Provide the (x, y) coordinate of the cell's center where the given text is located.  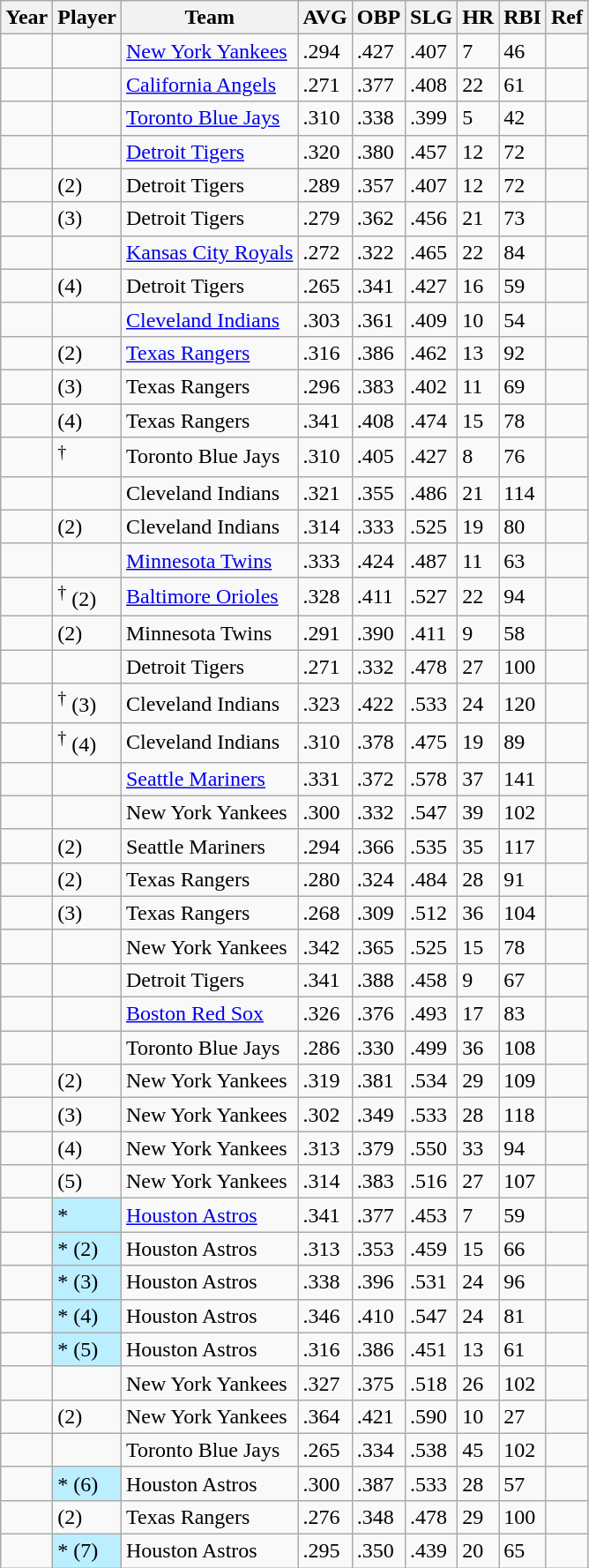
.474 (432, 421)
.399 (432, 118)
(5) (87, 1182)
42 (523, 118)
.531 (432, 1282)
Boston Red Sox (209, 1014)
.459 (432, 1249)
.375 (378, 1383)
89 (523, 743)
.291 (324, 633)
.379 (378, 1148)
.353 (378, 1249)
.295 (324, 1551)
* (5) (87, 1349)
104 (523, 913)
† (4) (87, 743)
.348 (378, 1517)
63 (523, 560)
* (6) (87, 1483)
.453 (432, 1215)
92 (523, 353)
Ref (566, 18)
.410 (378, 1316)
.493 (432, 1014)
.349 (378, 1115)
HR (478, 18)
.516 (432, 1182)
.364 (324, 1416)
.578 (432, 779)
.484 (432, 879)
141 (523, 779)
.457 (432, 152)
.378 (378, 743)
37 (478, 779)
.390 (378, 633)
Team (209, 18)
.387 (378, 1483)
.475 (432, 743)
.380 (378, 152)
84 (523, 252)
AVG (324, 18)
.462 (432, 353)
.319 (324, 1081)
.362 (378, 219)
17 (478, 1014)
* (7) (87, 1551)
.402 (432, 386)
.372 (378, 779)
.422 (378, 704)
.439 (432, 1551)
California Angels (209, 85)
120 (523, 704)
45 (478, 1450)
.322 (378, 252)
OBP (378, 18)
.396 (378, 1282)
.289 (324, 185)
Year (26, 18)
58 (523, 633)
.518 (432, 1383)
.321 (324, 493)
.296 (324, 386)
107 (523, 1182)
SLG (432, 18)
† (3) (87, 704)
.327 (324, 1383)
.302 (324, 1115)
.486 (432, 493)
Kansas City Royals (209, 252)
91 (523, 879)
.280 (324, 879)
.303 (324, 319)
118 (523, 1115)
.458 (432, 980)
.331 (324, 779)
76 (523, 457)
.323 (324, 704)
.550 (432, 1148)
.361 (378, 319)
.334 (378, 1450)
.487 (432, 560)
.388 (378, 980)
.272 (324, 252)
Player (87, 18)
65 (523, 1551)
96 (523, 1282)
46 (523, 51)
.512 (432, 913)
16 (478, 286)
69 (523, 386)
67 (523, 980)
.342 (324, 946)
† (87, 457)
.326 (324, 1014)
* (2) (87, 1249)
.421 (378, 1416)
.424 (378, 560)
20 (478, 1551)
73 (523, 219)
109 (523, 1081)
.268 (324, 913)
.324 (378, 879)
5 (478, 118)
.328 (324, 596)
57 (523, 1483)
83 (523, 1014)
.346 (324, 1316)
Baltimore Orioles (209, 596)
.365 (378, 946)
.279 (324, 219)
* (87, 1215)
.366 (378, 846)
RBI (523, 18)
8 (478, 457)
.276 (324, 1517)
108 (523, 1048)
.320 (324, 152)
35 (478, 846)
* (4) (87, 1316)
.465 (432, 252)
.451 (432, 1349)
.381 (378, 1081)
.405 (378, 457)
66 (523, 1249)
.590 (432, 1416)
.309 (378, 913)
.330 (378, 1048)
† (2) (87, 596)
81 (523, 1316)
.357 (378, 185)
.456 (432, 219)
54 (523, 319)
.286 (324, 1048)
117 (523, 846)
.499 (432, 1048)
.376 (378, 1014)
26 (478, 1383)
* (3) (87, 1282)
114 (523, 493)
33 (478, 1148)
80 (523, 526)
.534 (432, 1081)
.409 (432, 319)
.538 (432, 1450)
.535 (432, 846)
39 (478, 812)
.355 (378, 493)
.350 (378, 1551)
.527 (432, 596)
